Search for the cell housing the specified text and yield its [X, Y] center coordinate. 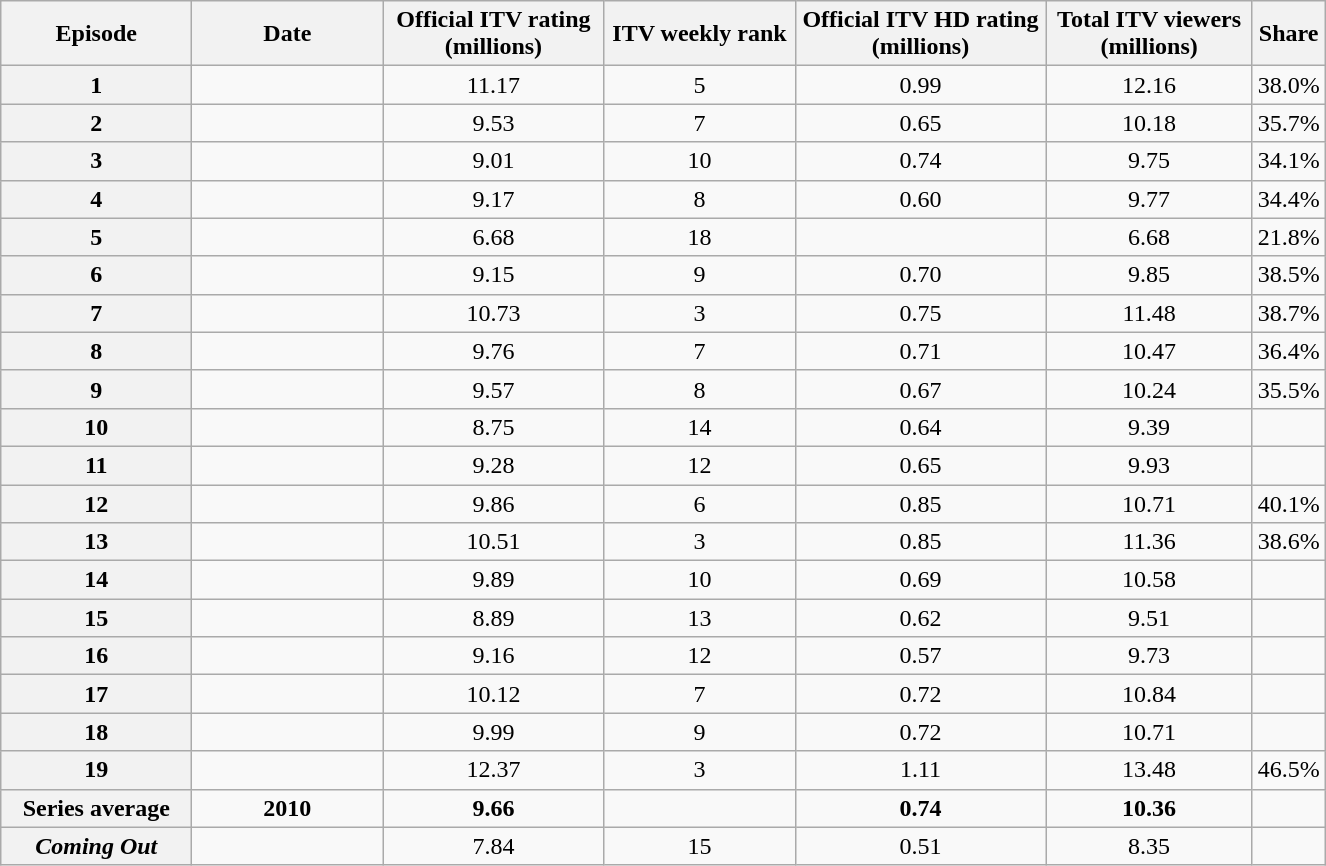
11.48 [1149, 313]
Share [1288, 34]
Series average [96, 808]
9.89 [494, 580]
0.62 [920, 618]
0.57 [920, 656]
10.24 [1149, 389]
9.99 [494, 732]
8.89 [494, 618]
Official ITV rating(millions) [494, 34]
0.70 [920, 275]
40.1% [1288, 503]
Official ITV HD rating(millions) [920, 34]
12.16 [1149, 85]
10.51 [494, 542]
0.67 [920, 389]
13.48 [1149, 770]
0.60 [920, 199]
9.28 [494, 465]
35.5% [1288, 389]
Total ITV viewers (millions) [1149, 34]
10.73 [494, 313]
16 [96, 656]
2 [96, 123]
9.51 [1149, 618]
9.73 [1149, 656]
36.4% [1288, 351]
1 [96, 85]
35.7% [1288, 123]
ITV weekly rank [700, 34]
9.75 [1149, 161]
8.35 [1149, 846]
0.69 [920, 580]
9.66 [494, 808]
10.18 [1149, 123]
4 [96, 199]
2010 [288, 808]
11.17 [494, 85]
34.4% [1288, 199]
11 [96, 465]
9.85 [1149, 275]
12.37 [494, 770]
9.39 [1149, 427]
38.6% [1288, 542]
34.1% [1288, 161]
8.75 [494, 427]
10.47 [1149, 351]
Date [288, 34]
38.0% [1288, 85]
11.36 [1149, 542]
10.84 [1149, 694]
0.75 [920, 313]
0.71 [920, 351]
9.01 [494, 161]
10.58 [1149, 580]
21.8% [1288, 237]
9.57 [494, 389]
9.93 [1149, 465]
9.53 [494, 123]
Coming Out [96, 846]
19 [96, 770]
0.51 [920, 846]
10.12 [494, 694]
9.16 [494, 656]
38.7% [1288, 313]
9.77 [1149, 199]
1.11 [920, 770]
0.99 [920, 85]
10.36 [1149, 808]
38.5% [1288, 275]
7.84 [494, 846]
9.86 [494, 503]
0.64 [920, 427]
9.17 [494, 199]
Episode [96, 34]
17 [96, 694]
46.5% [1288, 770]
9.15 [494, 275]
9.76 [494, 351]
